Identify which cell holds the provided text, then report its (X, Y) central coordinate. 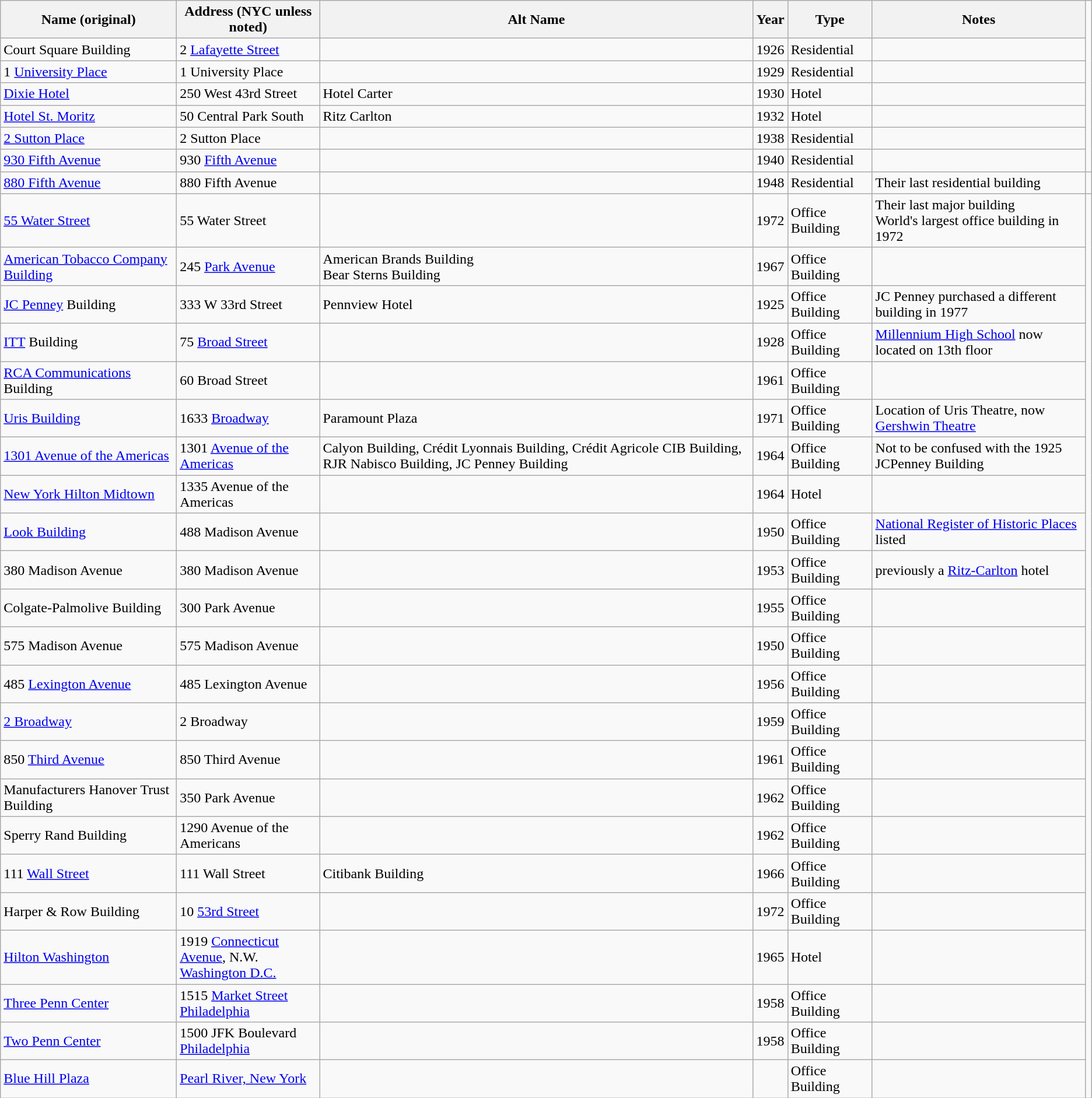
ITT Building (89, 342)
Citibank Building (537, 874)
Hotel St. Moritz (89, 116)
1959 (770, 722)
1515 Market StreetPhiladelphia (249, 1003)
1966 (770, 874)
JC Penney Building (89, 304)
Pennview Hotel (537, 304)
American Tobacco Company Building (89, 266)
1948 (770, 183)
Name (original) (89, 20)
75 Broad Street (249, 342)
JC Penney purchased a different building in 1977 (979, 304)
1956 (770, 683)
Not to be confused with the 1925 JCPenney Building (979, 456)
Type (829, 20)
1929 (770, 72)
Court Square Building (89, 50)
Location of Uris Theatre, now Gershwin Theatre (979, 419)
Two Penn Center (89, 1041)
250 West 43rd Street (249, 94)
60 Broad Street (249, 380)
Notes (979, 20)
1955 (770, 608)
Millennium High School now located on 13th floor (979, 342)
Calyon Building, Crédit Lyonnais Building, Crédit Agricole CIB Building, RJR Nabisco Building, JC Penney Building (537, 456)
1965 (770, 957)
50 Central Park South (249, 116)
1971 (770, 419)
Year (770, 20)
488 Madison Avenue (249, 532)
Address (NYC unless noted) (249, 20)
1928 (770, 342)
350 Park Avenue (249, 798)
1932 (770, 116)
1290 Avenue of the Americans (249, 835)
Uris Building (89, 419)
Look Building (89, 532)
1940 (770, 160)
Hilton Washington (89, 957)
Their last residential building (979, 183)
Three Penn Center (89, 1003)
1500 JFK BoulevardPhiladelphia (249, 1041)
Ritz Carlton (537, 116)
National Register of Historic Places listed (979, 532)
1953 (770, 570)
previously a Ritz-Carlton hotel (979, 570)
1930 (770, 94)
1919 Connecticut Avenue, N.W.Washington D.C. (249, 957)
300 Park Avenue (249, 608)
Pearl River, New York (249, 1079)
10 53rd Street (249, 911)
Sperry Rand Building (89, 835)
1926 (770, 50)
American Brands Building Bear Sterns Building (537, 266)
1938 (770, 138)
1335 Avenue of the Americas (249, 494)
333 W 33rd Street (249, 304)
Paramount Plaza (537, 419)
Manufacturers Hanover Trust Building (89, 798)
Harper & Row Building (89, 911)
Hotel Carter (537, 94)
245 Park Avenue (249, 266)
2 Lafayette Street (249, 50)
Dixie Hotel (89, 94)
Blue Hill Plaza (89, 1079)
1633 Broadway (249, 419)
Colgate-Palmolive Building (89, 608)
Their last major buildingWorld's largest office building in 1972 (979, 220)
New York Hilton Midtown (89, 494)
1967 (770, 266)
RCA Communications Building (89, 380)
1925 (770, 304)
Alt Name (537, 20)
